Extract the (x, y) coordinate from the center of the cell holding the provided text.  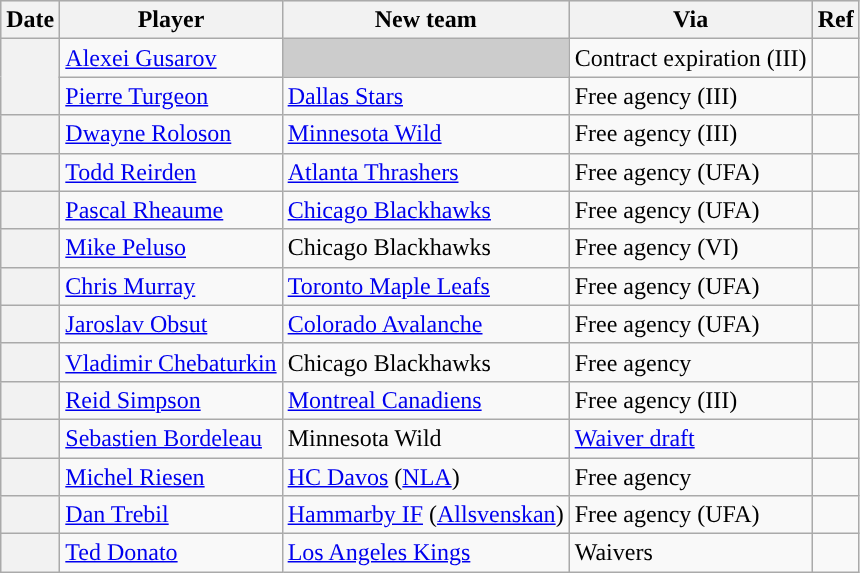
New team (426, 20)
Waiver draft (690, 438)
Alexei Gusarov (171, 58)
Dwayne Roloson (171, 134)
Player (171, 20)
Michel Riesen (171, 477)
Ted Donato (171, 553)
Sebastien Bordeleau (171, 438)
Hammarby IF (Allsvenskan) (426, 515)
Montreal Canadiens (426, 400)
Dallas Stars (426, 96)
Pascal Rheaume (171, 210)
Via (690, 20)
Toronto Maple Leafs (426, 286)
Date (30, 20)
Chris Murray (171, 286)
Vladimir Chebaturkin (171, 362)
Pierre Turgeon (171, 96)
Waivers (690, 553)
Mike Peluso (171, 248)
Los Angeles Kings (426, 553)
Reid Simpson (171, 400)
Dan Trebil (171, 515)
Contract expiration (III) (690, 58)
Atlanta Thrashers (426, 172)
Jaroslav Obsut (171, 324)
Todd Reirden (171, 172)
Free agency (VI) (690, 248)
HC Davos (NLA) (426, 477)
Ref (836, 20)
Colorado Avalanche (426, 324)
